Return [x, y] of the center of cell containing provided text 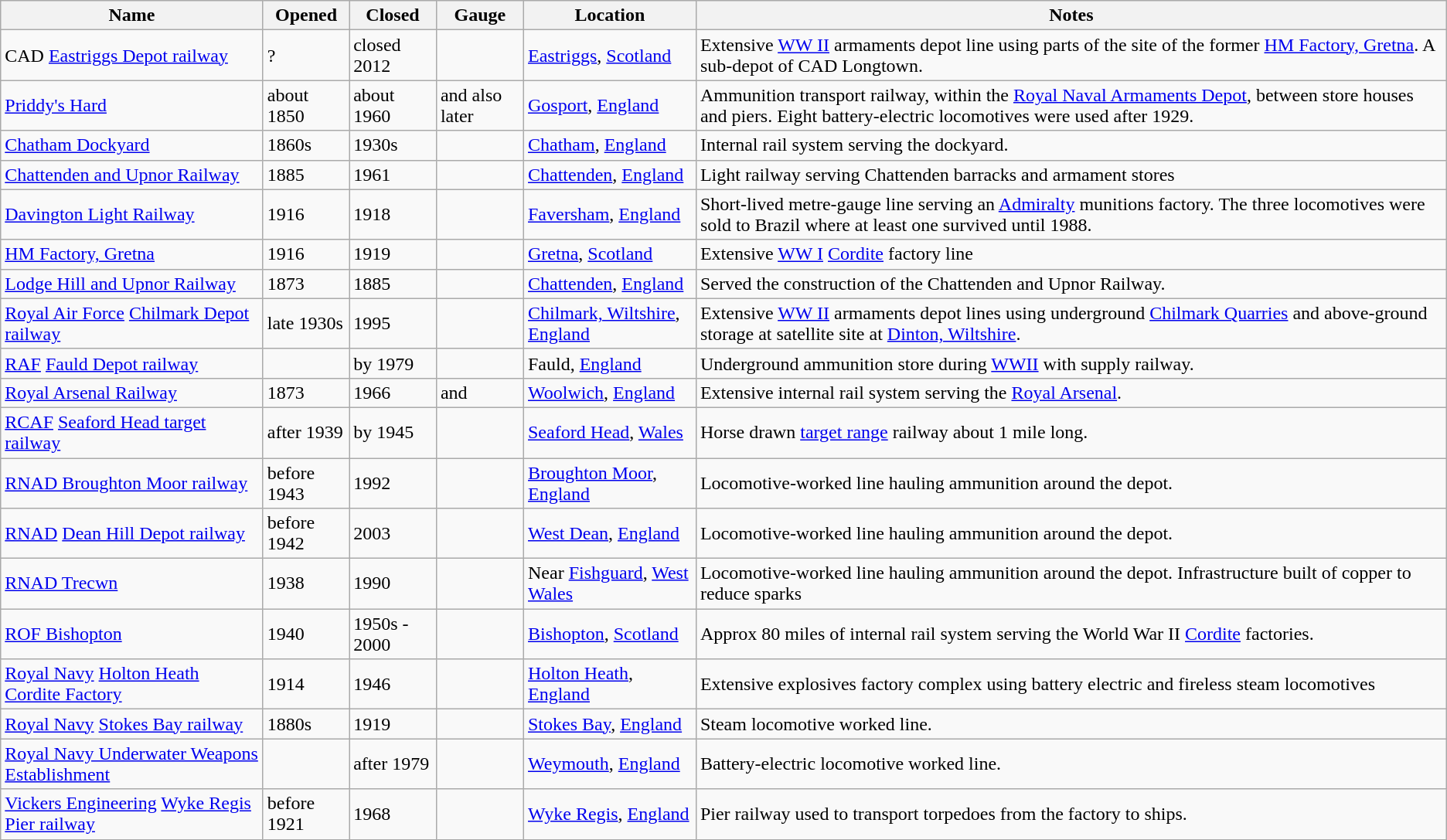
RNAD Dean Hill Depot railway [132, 533]
Chatham Dockyard [132, 145]
late 1930s [306, 323]
closed 2012 [393, 56]
Opened [306, 15]
Steam locomotive worked line. [1071, 724]
1990 [393, 584]
Extensive explosives factory complex using battery electric and fireless steam locomotives [1071, 685]
Royal Arsenal Railway [132, 393]
1946 [393, 685]
by 1945 [393, 433]
Location [609, 15]
Chattenden and Upnor Railway [132, 175]
Locomotive-worked line hauling ammunition around the depot. Infrastructure built of copper to reduce sparks [1071, 584]
Gretna, Scotland [609, 254]
Chatham, England [609, 145]
CAD Eastriggs Depot railway [132, 56]
1950s - 2000 [393, 634]
1880s [306, 724]
1966 [393, 393]
and also later [479, 105]
RNAD Trecwn [132, 584]
Chilmark, Wiltshire, England [609, 323]
Eastriggs, Scotland [609, 56]
Woolwich, England [609, 393]
Closed [393, 15]
HM Factory, Gretna [132, 254]
Underground ammunition store during WWII with supply railway. [1071, 363]
after 1939 [306, 433]
Holton Heath, England [609, 685]
Davington Light Railway [132, 215]
Extensive WW II armaments depot lines using underground Chilmark Quarries and above-ground storage at satellite site at Dinton, Wiltshire. [1071, 323]
by 1979 [393, 363]
Name [132, 15]
Royal Navy Stokes Bay railway [132, 724]
and [479, 393]
Royal Navy Holton Heath Cordite Factory [132, 685]
Broughton Moor, England [609, 482]
Priddy's Hard [132, 105]
1938 [306, 584]
1918 [393, 215]
Seaford Head, Wales [609, 433]
? [306, 56]
Served the construction of the Chattenden and Upnor Railway. [1071, 284]
about 1960 [393, 105]
RAF Fauld Depot railway [132, 363]
Gosport, England [609, 105]
Approx 80 miles of internal rail system serving the World War II Cordite factories. [1071, 634]
after 1979 [393, 763]
Battery-electric locomotive worked line. [1071, 763]
Extensive WW II armaments depot line using parts of the site of the former HM Factory, Gretna. A sub-depot of CAD Longtown. [1071, 56]
Notes [1071, 15]
Internal rail system serving the dockyard. [1071, 145]
Lodge Hill and Upnor Railway [132, 284]
Bishopton, Scotland [609, 634]
Royal Navy Underwater Weapons Establishment [132, 763]
before 1942 [306, 533]
Gauge [479, 15]
1860s [306, 145]
1930s [393, 145]
ROF Bishopton [132, 634]
Near Fishguard, West Wales [609, 584]
Horse drawn target range railway about 1 mile long. [1071, 433]
1940 [306, 634]
Faversham, England [609, 215]
1914 [306, 685]
Extensive WW I Cordite factory line [1071, 254]
Vickers Engineering Wyke Regis Pier railway [132, 814]
1968 [393, 814]
Pier railway used to transport torpedoes from the factory to ships. [1071, 814]
2003 [393, 533]
Weymouth, England [609, 763]
about 1850 [306, 105]
Extensive internal rail system serving the Royal Arsenal. [1071, 393]
1961 [393, 175]
West Dean, England [609, 533]
Light railway serving Chattenden barracks and armament stores [1071, 175]
1995 [393, 323]
Wyke Regis, England [609, 814]
Royal Air Force Chilmark Depot railway [132, 323]
Fauld, England [609, 363]
1992 [393, 482]
RNAD Broughton Moor railway [132, 482]
Stokes Bay, England [609, 724]
before 1921 [306, 814]
RCAF Seaford Head target railway [132, 433]
before 1943 [306, 482]
